Return (X, Y) of the center of cell containing provided text 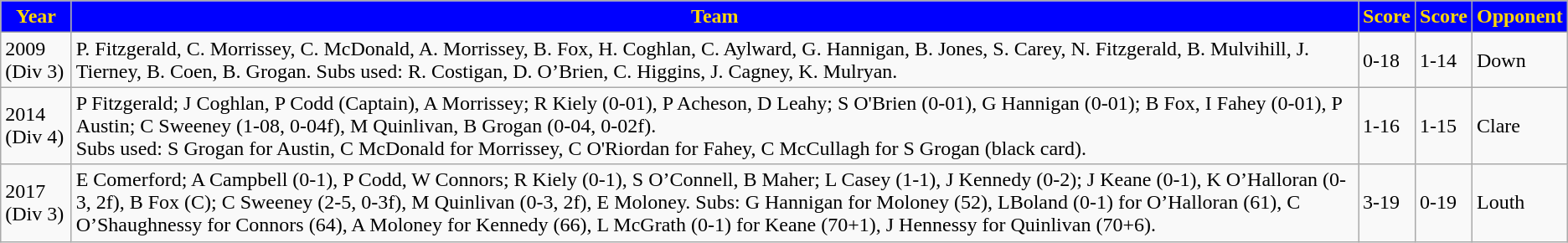
Opponent (1519, 17)
1-14 (1444, 60)
Team (714, 17)
0-18 (1387, 60)
1-16 (1387, 126)
2009 (Div 3) (36, 60)
1-15 (1444, 126)
2014 (Div 4) (36, 126)
Clare (1519, 126)
Year (36, 17)
0-19 (1444, 203)
Down (1519, 60)
2017 (Div 3) (36, 203)
3-19 (1387, 203)
Louth (1519, 203)
